Find where the given text appears and provide that cell's center as (x, y) coordinate. 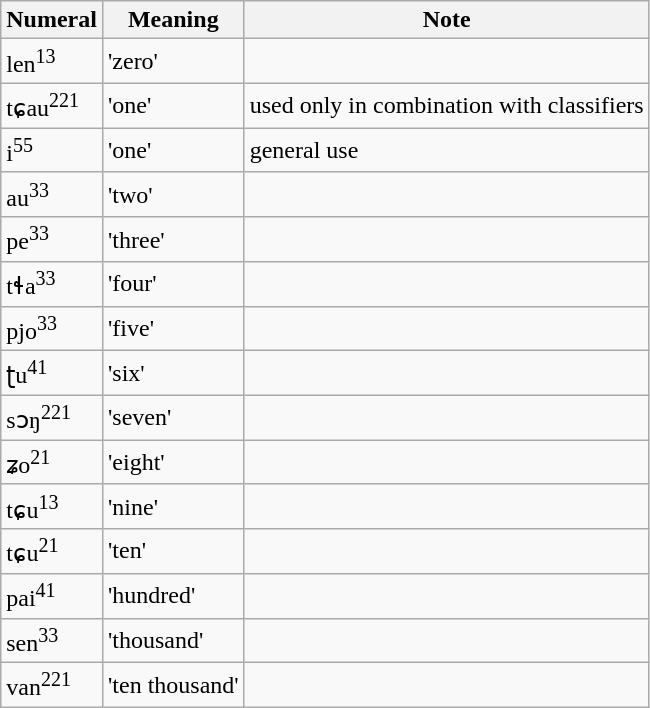
'four' (173, 284)
Meaning (173, 20)
sen33 (52, 640)
len13 (52, 62)
general use (446, 150)
sɔŋ221 (52, 418)
'six' (173, 374)
tɕau221 (52, 106)
tɕu13 (52, 506)
'seven' (173, 418)
i55 (52, 150)
tɬa33 (52, 284)
ʈu41 (52, 374)
pai41 (52, 596)
used only in combination with classifiers (446, 106)
'eight' (173, 462)
'hundred' (173, 596)
pe33 (52, 240)
tɕu21 (52, 552)
Numeral (52, 20)
'zero' (173, 62)
'two' (173, 194)
'thousand' (173, 640)
van221 (52, 686)
Note (446, 20)
ʑo21 (52, 462)
'ten thousand' (173, 686)
'ten' (173, 552)
au33 (52, 194)
pjo33 (52, 328)
'nine' (173, 506)
'five' (173, 328)
'three' (173, 240)
